Identify which cell holds the provided text, then report its [x, y] central coordinate. 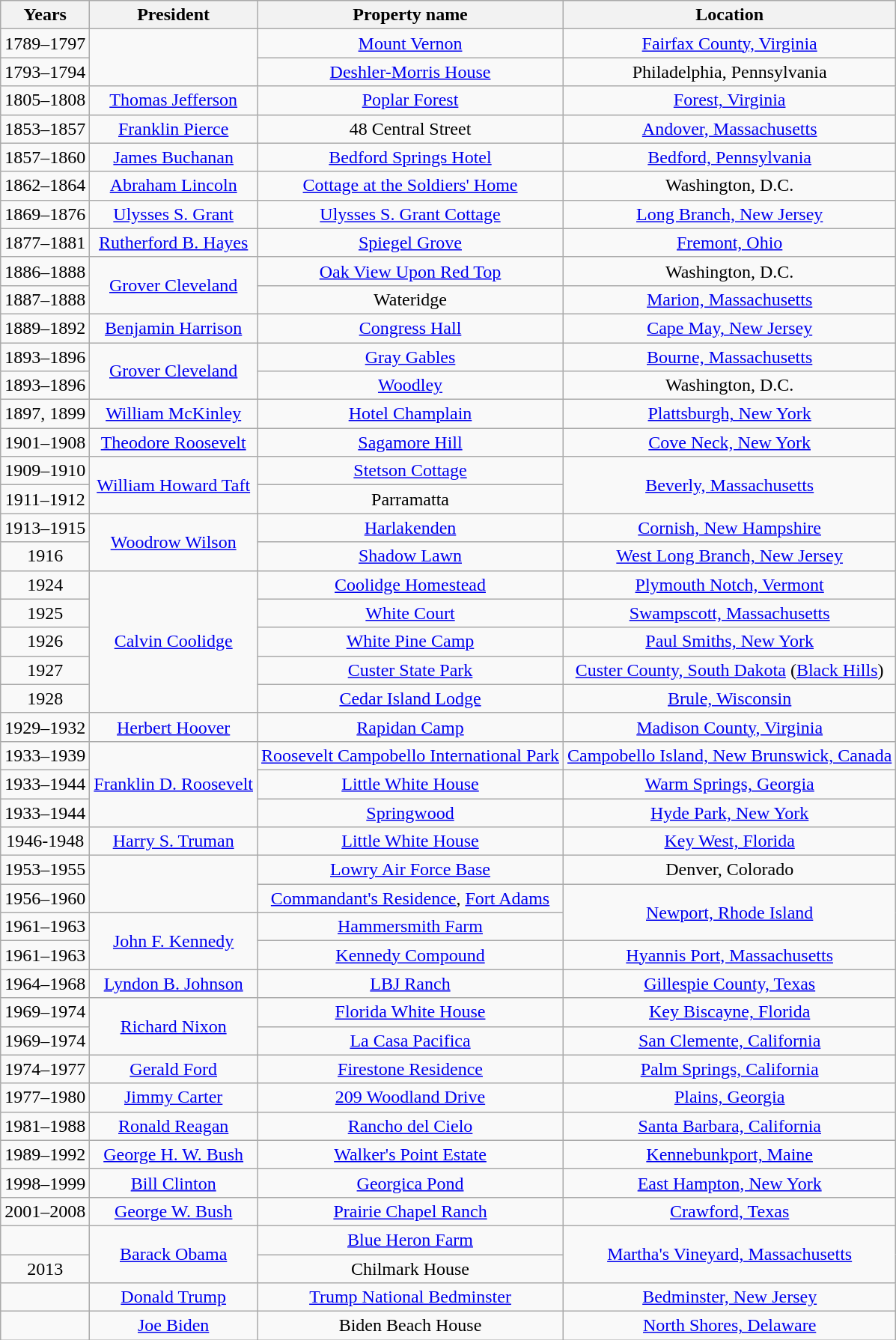
Bill Clinton [174, 1183]
Forest, Virginia [730, 100]
Spiegel Grove [410, 243]
1887–1888 [45, 299]
West Long Branch, New Jersey [730, 556]
Georgica Pond [410, 1183]
Newport, Rhode Island [730, 913]
1928 [45, 698]
Lyndon B. Johnson [174, 984]
1956–1960 [45, 898]
1916 [45, 556]
James Buchanan [174, 157]
48 Central Street [410, 129]
Harlakenden [410, 528]
Poplar Forest [410, 100]
Wateridge [410, 299]
Hammersmith Farm [410, 927]
George W. Bush [174, 1211]
1929–1932 [45, 727]
Beverly, Massachusetts [730, 485]
Rancho del Cielo [410, 1126]
1789–1797 [45, 43]
Firestone Residence [410, 1069]
209 Woodland Drive [410, 1097]
1946-1948 [45, 841]
1911–1912 [45, 499]
Parramatta [410, 499]
1981–1988 [45, 1126]
1953–1955 [45, 870]
Hyannis Port, Massachusetts [730, 955]
2013 [45, 1269]
White Pine Camp [410, 642]
Plattsburgh, New York [730, 414]
George H. W. Bush [174, 1154]
Oak View Upon Red Top [410, 271]
Crawford, Texas [730, 1211]
Santa Barbara, California [730, 1126]
Sagamore Hill [410, 442]
John F. Kennedy [174, 941]
Warm Springs, Georgia [730, 784]
1877–1881 [45, 243]
Gray Gables [410, 357]
Theodore Roosevelt [174, 442]
Congress Hall [410, 328]
Lowry Air Force Base [410, 870]
Franklin Pierce [174, 129]
Kennedy Compound [410, 955]
Cornish, New Hampshire [730, 528]
Chilmark House [410, 1269]
Woodrow Wilson [174, 542]
Florida White House [410, 1012]
1933–1939 [45, 755]
1853–1857 [45, 129]
Key West, Florida [730, 841]
Herbert Hoover [174, 727]
Deshler-Morris House [410, 72]
Brule, Wisconsin [730, 698]
Commandant's Residence, Fort Adams [410, 898]
Joe Biden [174, 1326]
1857–1860 [45, 157]
Ulysses S. Grant Cottage [410, 214]
1869–1876 [45, 214]
Location [730, 15]
Years [45, 15]
Long Branch, New Jersey [730, 214]
Rapidan Camp [410, 727]
Cove Neck, New York [730, 442]
Ronald Reagan [174, 1126]
1964–1968 [45, 984]
Harry S. Truman [174, 841]
Marion, Massachusetts [730, 299]
Barack Obama [174, 1254]
Fairfax County, Virginia [730, 43]
Cape May, New Jersey [730, 328]
Plains, Georgia [730, 1097]
Woodley [410, 386]
LBJ Ranch [410, 984]
William Howard Taft [174, 485]
Coolidge Homestead [410, 585]
Rutherford B. Hayes [174, 243]
1862–1864 [45, 186]
1909–1910 [45, 471]
Philadelphia, Pennsylvania [730, 72]
Custer County, South Dakota (Black Hills) [730, 670]
Calvin Coolidge [174, 642]
1924 [45, 585]
Richard Nixon [174, 1026]
Andover, Massachusetts [730, 129]
Palm Springs, California [730, 1069]
Property name [410, 15]
Martha's Vineyard, Massachusetts [730, 1254]
Thomas Jefferson [174, 100]
Paul Smiths, New York [730, 642]
1901–1908 [45, 442]
Ulysses S. Grant [174, 214]
Abraham Lincoln [174, 186]
Key Biscayne, Florida [730, 1012]
1998–1999 [45, 1183]
Mount Vernon [410, 43]
1805–1808 [45, 100]
Franklin D. Roosevelt [174, 784]
Springwood [410, 812]
North Shores, Delaware [730, 1326]
Denver, Colorado [730, 870]
Bedminster, New Jersey [730, 1297]
Hotel Champlain [410, 414]
William McKinley [174, 414]
East Hampton, New York [730, 1183]
Stetson Cottage [410, 471]
1927 [45, 670]
Kennebunkport, Maine [730, 1154]
Gerald Ford [174, 1069]
Campobello Island, New Brunswick, Canada [730, 755]
Fremont, Ohio [730, 243]
Donald Trump [174, 1297]
1925 [45, 613]
1989–1992 [45, 1154]
Bourne, Massachusetts [730, 357]
1926 [45, 642]
1974–1977 [45, 1069]
Prairie Chapel Ranch [410, 1211]
Cedar Island Lodge [410, 698]
2001–2008 [45, 1211]
Shadow Lawn [410, 556]
1793–1794 [45, 72]
1886–1888 [45, 271]
Cottage at the Soldiers' Home [410, 186]
Hyde Park, New York [730, 812]
1889–1892 [45, 328]
President [174, 15]
Jimmy Carter [174, 1097]
Roosevelt Campobello International Park [410, 755]
La Casa Pacifica [410, 1041]
San Clemente, California [730, 1041]
Biden Beach House [410, 1326]
Custer State Park [410, 670]
1897, 1899 [45, 414]
Bedford Springs Hotel [410, 157]
Plymouth Notch, Vermont [730, 585]
Swampscott, Massachusetts [730, 613]
White Court [410, 613]
Benjamin Harrison [174, 328]
Madison County, Virginia [730, 727]
Blue Heron Farm [410, 1240]
Gillespie County, Texas [730, 984]
1977–1980 [45, 1097]
Trump National Bedminster [410, 1297]
Bedford, Pennsylvania [730, 157]
Walker's Point Estate [410, 1154]
1913–1915 [45, 528]
